Return the [x, y] coordinate for the center point of the cell that contains the specified text.  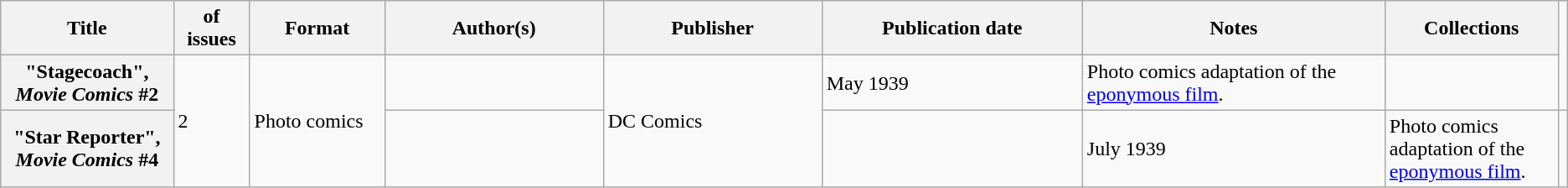
DC Comics [712, 121]
Publisher [712, 29]
Title [87, 29]
Notes [1233, 29]
Photo comics [317, 121]
July 1939 [1233, 149]
Author(s) [494, 29]
2 [211, 121]
of issues [211, 29]
Collections [1471, 29]
"Stagecoach", Movie Comics #2 [87, 82]
Format [317, 29]
"Star Reporter", Movie Comics #4 [87, 149]
Publication date [952, 29]
May 1939 [952, 82]
